Locate the cell with the specified text and output its [X, Y] center coordinate. 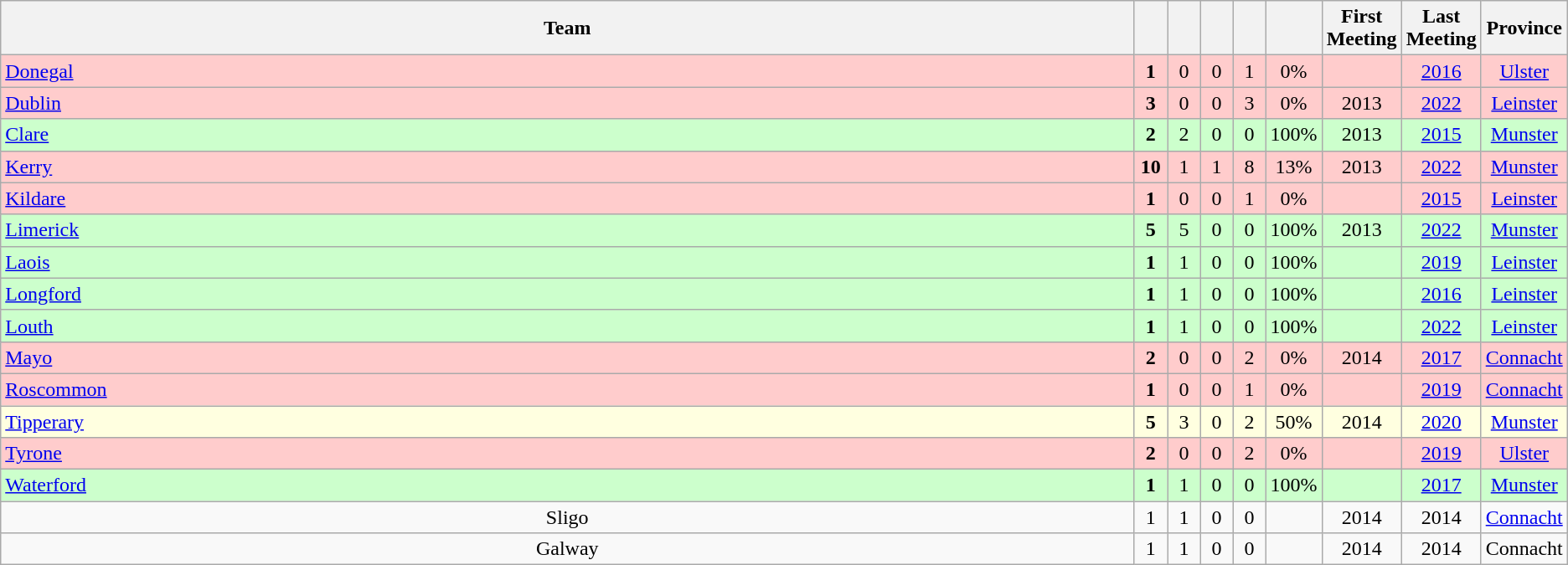
Sligo [568, 517]
Louth [568, 326]
Laois [568, 262]
Galway [568, 549]
Limerick [568, 230]
Team [568, 28]
10 [1151, 167]
13% [1293, 167]
Mayo [568, 357]
Tipperary [568, 421]
Clare [568, 135]
Waterford [568, 485]
8 [1250, 167]
First Meeting [1362, 28]
Kildare [568, 198]
Tyrone [568, 454]
Longford [568, 294]
Donegal [568, 71]
Last Meeting [1441, 28]
2020 [1441, 421]
Dublin [568, 103]
Kerry [568, 167]
50% [1293, 421]
Roscommon [568, 389]
Province [1524, 28]
